Provide the [X, Y] coordinate of the cell's center where the given text is located.  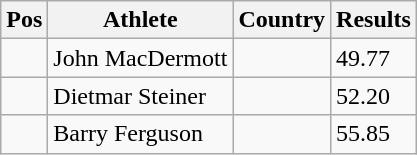
Pos [24, 20]
Country [282, 20]
Barry Ferguson [140, 134]
Athlete [140, 20]
49.77 [374, 58]
52.20 [374, 96]
Dietmar Steiner [140, 96]
55.85 [374, 134]
John MacDermott [140, 58]
Results [374, 20]
